Detect which cell encompasses the target text, then output its [x, y] center coordinate. 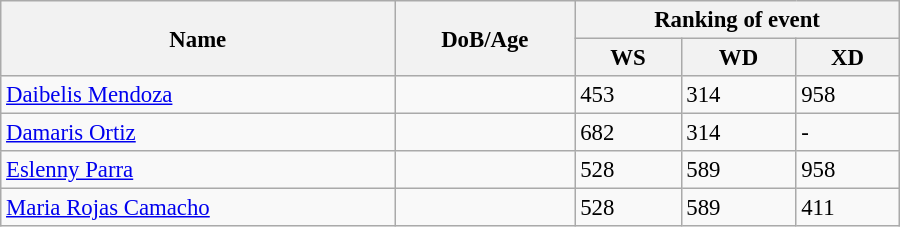
Eslenny Parra [198, 170]
WS [628, 58]
DoB/Age [485, 38]
411 [848, 208]
Daibelis Mendoza [198, 95]
453 [628, 95]
WD [738, 58]
- [848, 133]
682 [628, 133]
Name [198, 38]
Ranking of event [737, 20]
XD [848, 58]
Maria Rojas Camacho [198, 208]
Damaris Ortiz [198, 133]
